Identify which cell holds the provided text, then report its (X, Y) central coordinate. 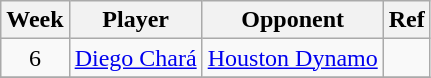
Opponent (292, 20)
Week (35, 20)
Houston Dynamo (292, 58)
Player (136, 20)
6 (35, 58)
Diego Chará (136, 58)
Ref (406, 20)
